Capture the cell that displays the provided text and extract its (x, y) central coordinate. 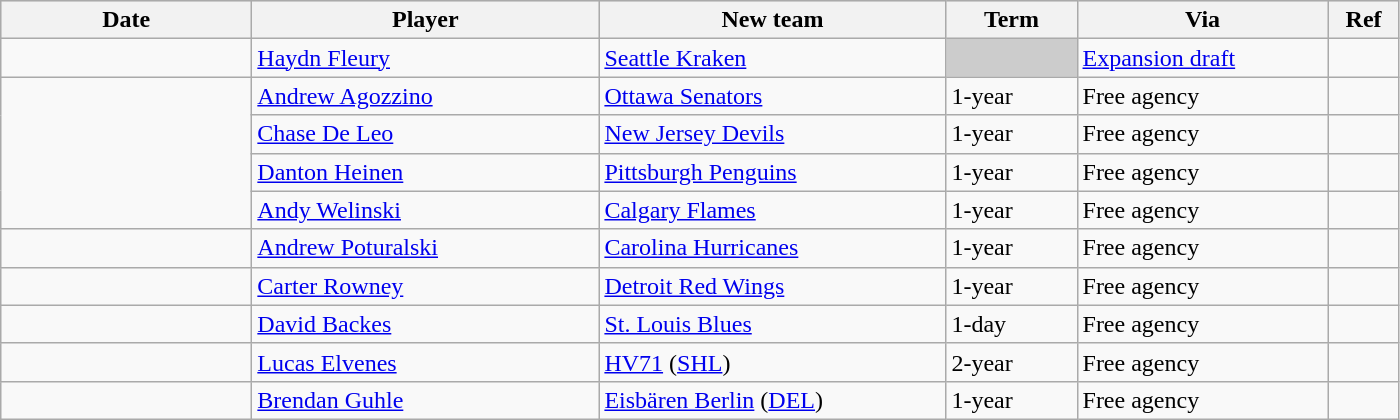
Ref (1364, 20)
Pittsburgh Penguins (772, 172)
Carolina Hurricanes (772, 248)
Chase De Leo (426, 134)
Calgary Flames (772, 210)
1-day (1012, 324)
Date (126, 20)
David Backes (426, 324)
Term (1012, 20)
Haydn Fleury (426, 58)
Expansion draft (1202, 58)
2-year (1012, 362)
Carter Rowney (426, 286)
St. Louis Blues (772, 324)
New Jersey Devils (772, 134)
Andrew Poturalski (426, 248)
Brendan Guhle (426, 400)
Seattle Kraken (772, 58)
Andrew Agozzino (426, 96)
Eisbären Berlin (DEL) (772, 400)
Lucas Elvenes (426, 362)
Danton Heinen (426, 172)
Detroit Red Wings (772, 286)
Andy Welinski (426, 210)
New team (772, 20)
Player (426, 20)
Ottawa Senators (772, 96)
Via (1202, 20)
HV71 (SHL) (772, 362)
